Search for the cell housing the specified text and yield its (X, Y) center coordinate. 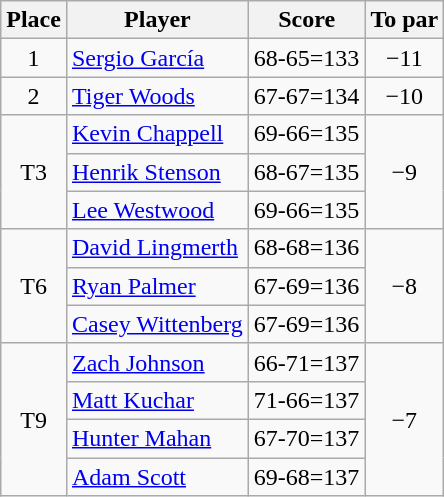
Player (157, 20)
68-67=135 (306, 172)
−11 (404, 58)
Ryan Palmer (157, 286)
−7 (404, 419)
Casey Wittenberg (157, 324)
Place (34, 20)
−10 (404, 96)
To par (404, 20)
David Lingmerth (157, 248)
69-68=137 (306, 477)
2 (34, 96)
Henrik Stenson (157, 172)
Adam Scott (157, 477)
Hunter Mahan (157, 438)
67-67=134 (306, 96)
Zach Johnson (157, 362)
Kevin Chappell (157, 134)
Score (306, 20)
68-65=133 (306, 58)
−9 (404, 172)
T3 (34, 172)
68-68=136 (306, 248)
−8 (404, 286)
T6 (34, 286)
Sergio García (157, 58)
66-71=137 (306, 362)
71-66=137 (306, 400)
1 (34, 58)
67-70=137 (306, 438)
Matt Kuchar (157, 400)
Lee Westwood (157, 210)
T9 (34, 419)
Tiger Woods (157, 96)
